Return [x, y] of the center of cell containing provided text 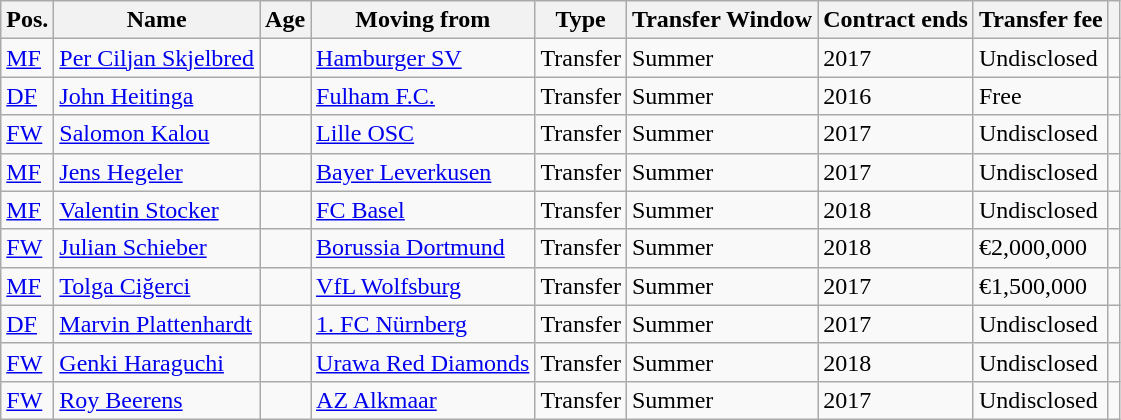
Name [157, 20]
Valentin Stocker [157, 210]
Transfer fee [1040, 20]
Contract ends [896, 20]
Marvin Plattenhardt [157, 324]
Bayer Leverkusen [423, 172]
Urawa Red Diamonds [423, 362]
2016 [896, 96]
€1,500,000 [1040, 286]
Salomon Kalou [157, 134]
John Heitinga [157, 96]
Tolga Ciğerci [157, 286]
FC Basel [423, 210]
Hamburger SV [423, 58]
Julian Schieber [157, 248]
1. FC Nürnberg [423, 324]
Genki Haraguchi [157, 362]
Borussia Dortmund [423, 248]
€2,000,000 [1040, 248]
Transfer Window [722, 20]
AZ Alkmaar [423, 400]
Free [1040, 96]
VfL Wolfsburg [423, 286]
Moving from [423, 20]
Jens Hegeler [157, 172]
Roy Beerens [157, 400]
Age [286, 20]
Per Ciljan Skjelbred [157, 58]
Type [581, 20]
Lille OSC [423, 134]
Pos. [28, 20]
Fulham F.C. [423, 96]
